Identify which cell holds the provided text, then report its [x, y] central coordinate. 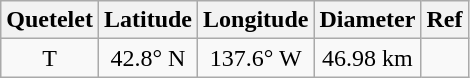
46.98 km [368, 58]
Latitude [148, 20]
Ref [444, 20]
137.6° W [256, 58]
Diameter [368, 20]
Quetelet [50, 20]
Longitude [256, 20]
T [50, 58]
42.8° N [148, 58]
